Detect which cell encompasses the target text, then output its (X, Y) center coordinate. 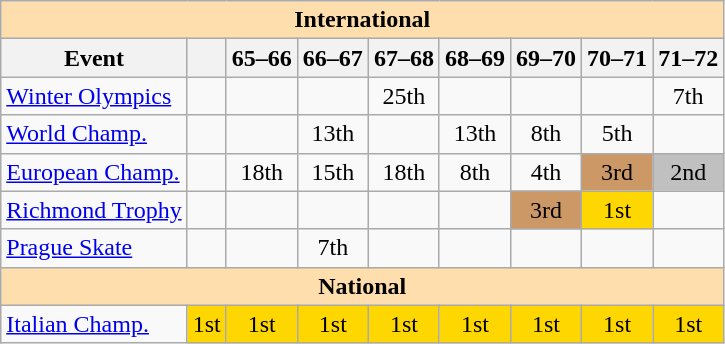
65–66 (262, 58)
Italian Champ. (94, 324)
15th (332, 172)
71–72 (688, 58)
World Champ. (94, 134)
70–71 (618, 58)
69–70 (546, 58)
4th (546, 172)
Prague Skate (94, 248)
5th (618, 134)
68–69 (474, 58)
Winter Olympics (94, 96)
2nd (688, 172)
International (362, 20)
66–67 (332, 58)
67–68 (404, 58)
Richmond Trophy (94, 210)
National (362, 286)
Event (94, 58)
25th (404, 96)
European Champ. (94, 172)
